Detect which cell encompasses the target text, then output its (x, y) center coordinate. 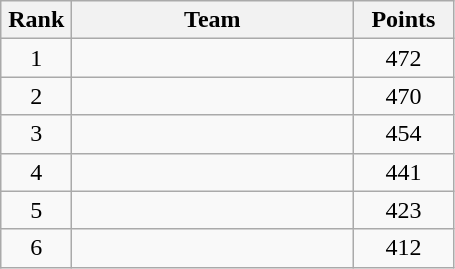
472 (404, 58)
454 (404, 134)
2 (36, 96)
Points (404, 20)
5 (36, 210)
3 (36, 134)
470 (404, 96)
6 (36, 248)
423 (404, 210)
Team (212, 20)
4 (36, 172)
412 (404, 248)
Rank (36, 20)
441 (404, 172)
1 (36, 58)
